Find where the given text appears and provide that cell's center as (x, y) coordinate. 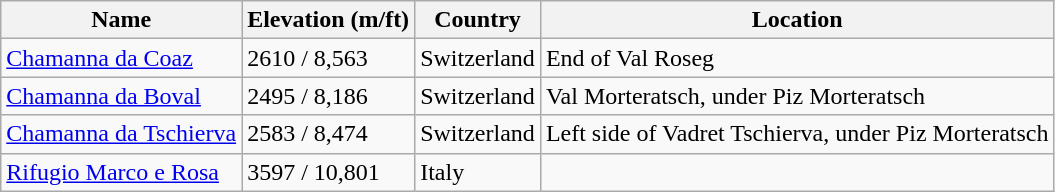
Elevation (m/ft) (328, 20)
Location (797, 20)
3597 / 10,801 (328, 172)
Name (122, 20)
2583 / 8,474 (328, 134)
Chamanna da Coaz (122, 58)
Rifugio Marco e Rosa (122, 172)
Chamanna da Boval (122, 96)
Val Morteratsch, under Piz Morteratsch (797, 96)
Left side of Vadret Tschierva, under Piz Morteratsch (797, 134)
End of Val Roseg (797, 58)
Italy (478, 172)
2610 / 8,563 (328, 58)
2495 / 8,186 (328, 96)
Country (478, 20)
Chamanna da Tschierva (122, 134)
